Provide the [X, Y] coordinate of the cell's center where the given text is located.  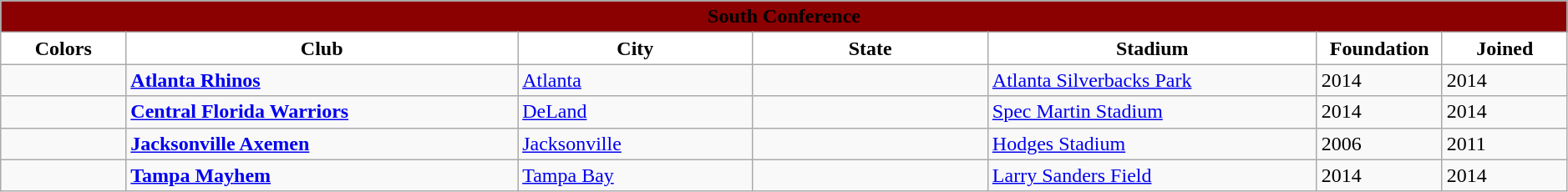
Jacksonville [635, 144]
2011 [1505, 144]
Jacksonville Axemen [322, 144]
Colors [63, 48]
Atlanta Silverbacks Park [1152, 80]
Atlanta [635, 80]
Atlanta Rhinos [322, 80]
Central Florida Warriors [322, 112]
Larry Sanders Field [1152, 175]
Tampa Mayhem [322, 175]
Hodges Stadium [1152, 144]
Tampa Bay [635, 175]
Stadium [1152, 48]
Spec Martin Stadium [1152, 112]
City [635, 48]
Foundation [1379, 48]
Club [322, 48]
DeLand [635, 112]
2006 [1379, 144]
South Conference [784, 17]
State [870, 48]
Joined [1505, 48]
